Provide the [x, y] coordinate of the cell's center where the given text is located.  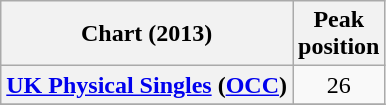
UK Physical Singles (OCC) [147, 85]
Chart (2013) [147, 34]
26 [338, 85]
Peakposition [338, 34]
